Return (X, Y) of the center of cell containing provided text 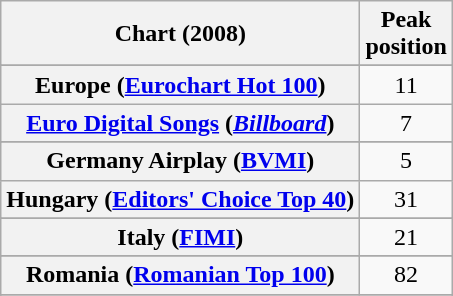
Peakposition (406, 34)
11 (406, 85)
5 (406, 161)
Chart (2008) (180, 34)
7 (406, 123)
82 (406, 275)
Romania (Romanian Top 100) (180, 275)
Hungary (Editors' Choice Top 40) (180, 199)
31 (406, 199)
Europe (Eurochart Hot 100) (180, 85)
21 (406, 237)
Euro Digital Songs (Billboard) (180, 123)
Germany Airplay (BVMI) (180, 161)
Italy (FIMI) (180, 237)
